Scan for the cell matching the given text and deliver its [X, Y] coordinate at center. 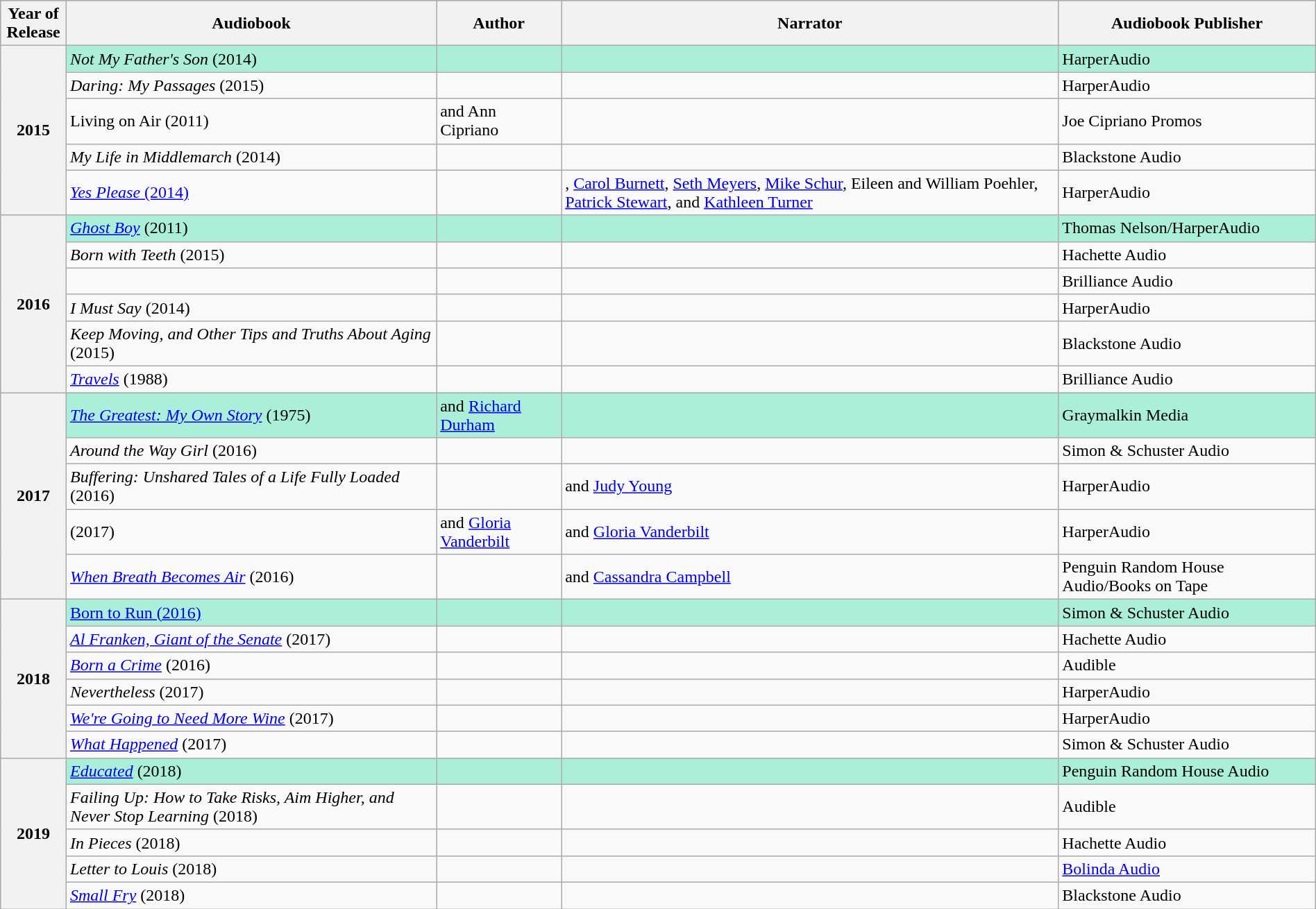
Educated (2018) [251, 771]
Keep Moving, and Other Tips and Truths About Aging (2015) [251, 343]
Not My Father's Son (2014) [251, 59]
Year of Release [33, 24]
, Carol Burnett, Seth Meyers, Mike Schur, Eileen and William Poehler, Patrick Stewart, and Kathleen Turner [810, 193]
Travels (1988) [251, 379]
Penguin Random House Audio [1187, 771]
Daring: My Passages (2015) [251, 85]
and Cassandra Campbell [810, 577]
Narrator [810, 24]
Al Franken, Giant of the Senate (2017) [251, 639]
Letter to Louis (2018) [251, 869]
Born to Run (2016) [251, 613]
We're Going to Need More Wine (2017) [251, 718]
What Happened (2017) [251, 745]
Small Fry (2018) [251, 895]
Thomas Nelson/HarperAudio [1187, 228]
Joe Cipriano Promos [1187, 121]
2017 [33, 496]
When Breath Becomes Air (2016) [251, 577]
Author [499, 24]
Around the Way Girl (2016) [251, 451]
(2017) [251, 532]
2019 [33, 833]
2018 [33, 679]
In Pieces (2018) [251, 842]
and Judy Young [810, 487]
Audiobook [251, 24]
My Life in Middlemarch (2014) [251, 157]
Nevertheless (2017) [251, 692]
Audiobook Publisher [1187, 24]
Bolinda Audio [1187, 869]
2015 [33, 130]
I Must Say (2014) [251, 307]
2016 [33, 304]
Graymalkin Media [1187, 415]
Penguin Random House Audio/Books on Tape [1187, 577]
Buffering: Unshared Tales of a Life Fully Loaded (2016) [251, 487]
and Richard Durham [499, 415]
Failing Up: How to Take Risks, Aim Higher, and Never Stop Learning (2018) [251, 806]
Born a Crime (2016) [251, 665]
Ghost Boy (2011) [251, 228]
and Ann Cipriano [499, 121]
Living on Air (2011) [251, 121]
Born with Teeth (2015) [251, 255]
Yes Please (2014) [251, 193]
The Greatest: My Own Story (1975) [251, 415]
